Pinpoint the cell where the given text exists, returning its (X, Y) midpoint coordinate. 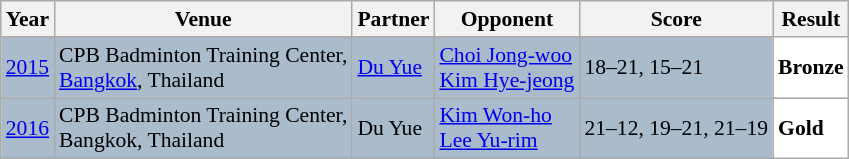
Result (811, 19)
Bronze (811, 68)
Score (676, 19)
Gold (811, 128)
2015 (28, 68)
21–12, 19–21, 21–19 (676, 128)
Year (28, 19)
Opponent (506, 19)
Partner (393, 19)
Kim Won-ho Lee Yu-rim (506, 128)
18–21, 15–21 (676, 68)
2016 (28, 128)
Choi Jong-woo Kim Hye-jeong (506, 68)
Venue (203, 19)
